From the cell containing the given text, extract its center point as [x, y] coordinate. 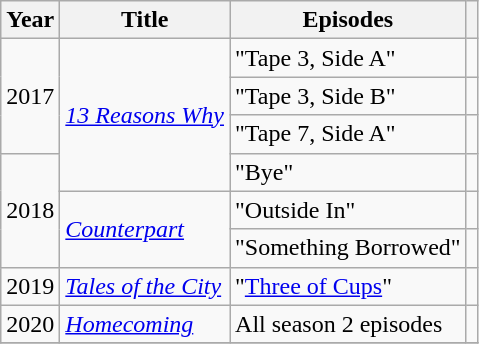
Tales of the City [145, 286]
"Tape 3, Side A" [348, 58]
"Bye" [348, 172]
"Tape 3, Side B" [348, 96]
2018 [30, 210]
Title [145, 20]
"Tape 7, Side A" [348, 134]
Year [30, 20]
All season 2 episodes [348, 324]
Episodes [348, 20]
"Something Borrowed" [348, 248]
"Three of Cups" [348, 286]
2017 [30, 96]
Counterpart [145, 229]
2020 [30, 324]
Homecoming [145, 324]
13 Reasons Why [145, 115]
"Outside In" [348, 210]
2019 [30, 286]
